Locate the cell with the specified text and output its (X, Y) center coordinate. 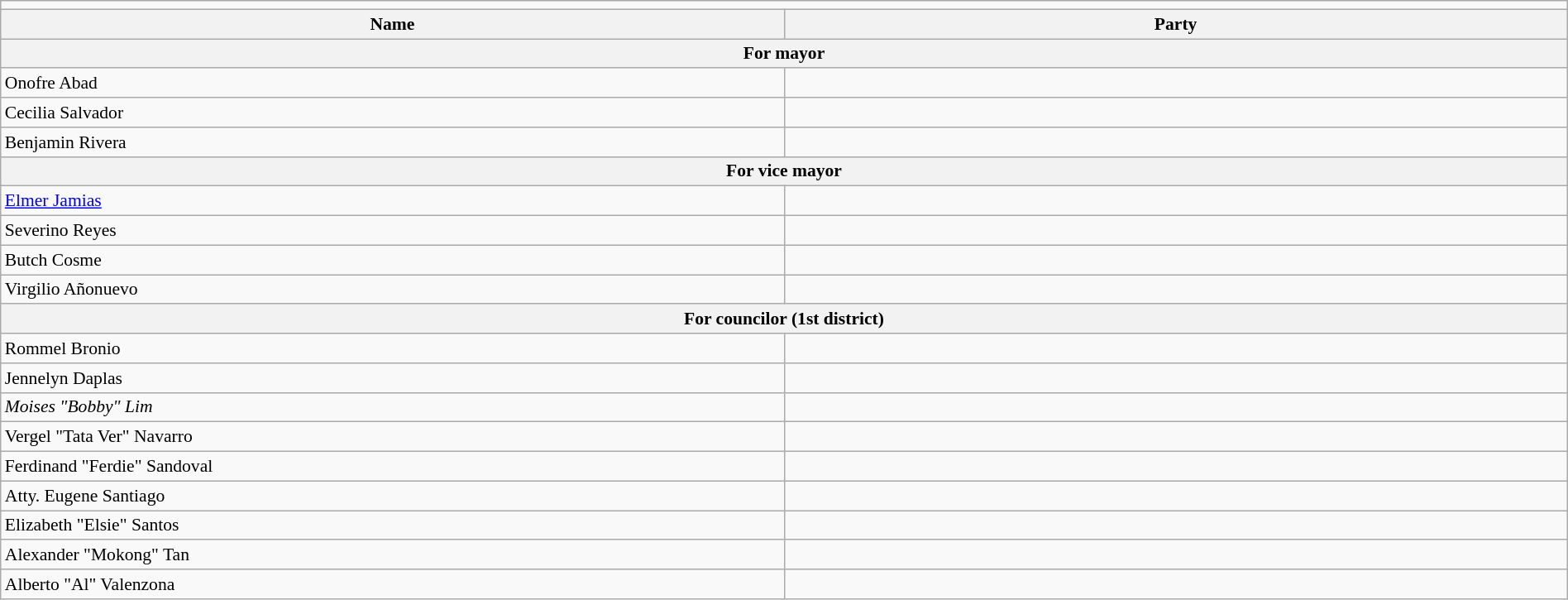
Virgilio Añonuevo (392, 290)
Vergel "Tata Ver" Navarro (392, 437)
Moises "Bobby" Lim (392, 407)
Butch Cosme (392, 260)
For vice mayor (784, 171)
Cecilia Salvador (392, 113)
Name (392, 24)
Onofre Abad (392, 84)
Atty. Eugene Santiago (392, 496)
Alberto "Al" Valenzona (392, 584)
Party (1176, 24)
Elizabeth "Elsie" Santos (392, 526)
For mayor (784, 54)
Benjamin Rivera (392, 142)
Severino Reyes (392, 231)
Ferdinand "Ferdie" Sandoval (392, 467)
For councilor (1st district) (784, 319)
Elmer Jamias (392, 201)
Jennelyn Daplas (392, 378)
Rommel Bronio (392, 348)
Alexander "Mokong" Tan (392, 555)
